From the cell containing the given text, extract its center point as [x, y] coordinate. 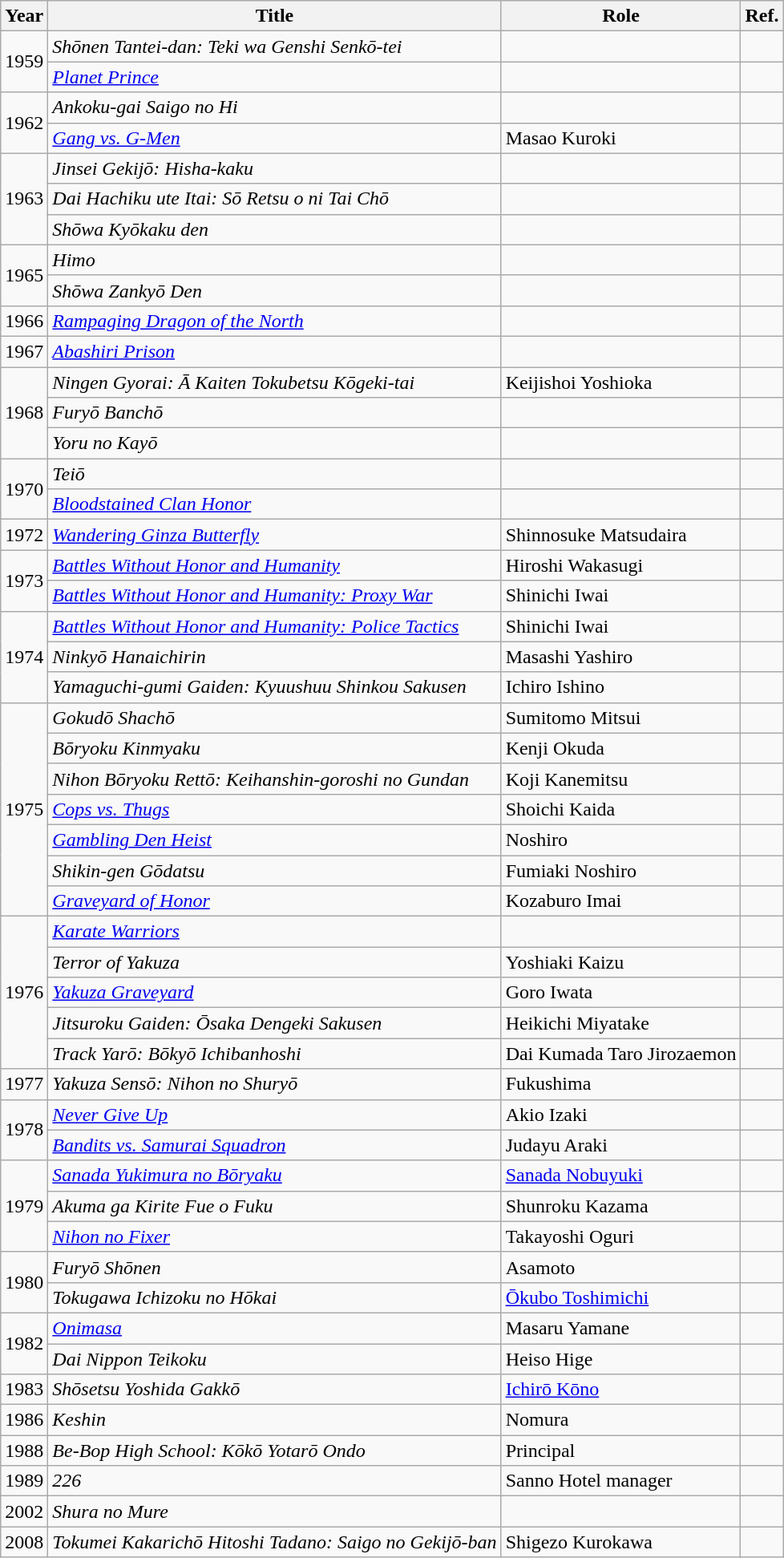
Masaru Yamane [620, 1328]
Ichiro Ishino [620, 687]
1973 [24, 581]
Shōwa Zankyō Den [274, 290]
1967 [24, 351]
Fukushima [620, 1084]
Jitsuroku Gaiden: Ōsaka Dengeki Sakusen [274, 1023]
1963 [24, 199]
Gambling Den Heist [274, 840]
Yakuza Graveyard [274, 993]
Kenji Okuda [620, 748]
Sanada Yukimura no Bōryaku [274, 1176]
1977 [24, 1084]
Tokumei Kakarichō Hitoshi Tadano: Saigo no Gekijō-ban [274, 1542]
Ninkyō Hanaichirin [274, 657]
1976 [24, 993]
Shōwa Kyōkaku den [274, 229]
Furyō Shōnen [274, 1267]
Principal [620, 1451]
Fumiaki Noshiro [620, 870]
Nihon no Fixer [274, 1236]
1989 [24, 1481]
Ōkubo Toshimichi [620, 1297]
Graveyard of Honor [274, 901]
Jinsei Gekijō: Hisha-kaku [274, 168]
Sumitomo Mitsui [620, 718]
1972 [24, 535]
Goro Iwata [620, 993]
Gokudō Shachō [274, 718]
Ref. [762, 16]
2008 [24, 1542]
Shikin-gen Gōdatsu [274, 870]
Asamoto [620, 1267]
226 [274, 1481]
Onimasa [274, 1328]
Rampaging Dragon of the North [274, 321]
Akio Izaki [620, 1115]
Yakuza Sensō: Nihon no Shuryō [274, 1084]
Yamaguchi-gumi Gaiden: Kyuushuu Shinkou Sakusen [274, 687]
Yoshiaki Kaizu [620, 962]
Sanno Hotel manager [620, 1481]
Planet Prince [274, 77]
Bloodstained Clan Honor [274, 504]
Shura no Mure [274, 1511]
Be-Bop High School: Kōkō Yotarō Ondo [274, 1451]
Tokugawa Ichizoku no Hōkai [274, 1297]
Masao Kuroki [620, 138]
Year [24, 16]
1978 [24, 1130]
1974 [24, 657]
Title [274, 16]
Nihon Bōryoku Rettō: Keihanshin-goroshi no Gundan [274, 779]
Bandits vs. Samurai Squadron [274, 1145]
Role [620, 16]
Heikichi Miyatake [620, 1023]
Terror of Yakuza [274, 962]
Kozaburo Imai [620, 901]
Battles Without Honor and Humanity: Police Tactics [274, 626]
Battles Without Honor and Humanity [274, 565]
1970 [24, 489]
1965 [24, 275]
1988 [24, 1451]
Abashiri Prison [274, 351]
Judayu Araki [620, 1145]
Ankoku-gai Saigo no Hi [274, 107]
Shinnosuke Matsudaira [620, 535]
Bōryoku Kinmyaku [274, 748]
1968 [24, 413]
Nomura [620, 1420]
1986 [24, 1420]
Shigezo Kurokawa [620, 1542]
Gang vs. G-Men [274, 138]
Never Give Up [274, 1115]
Ningen Gyorai: Ā Kaiten Tokubetsu Kōgeki-tai [274, 382]
1966 [24, 321]
1975 [24, 809]
2002 [24, 1511]
Dai Nippon Teikoku [274, 1359]
Himo [274, 260]
Hiroshi Wakasugi [620, 565]
Keshin [274, 1420]
Teiō [274, 474]
Ichirō Kōno [620, 1390]
Cops vs. Thugs [274, 809]
Masashi Yashiro [620, 657]
Dai Hachiku ute Itai: Sō Retsu o ni Tai Chō [274, 199]
1962 [24, 123]
1979 [24, 1206]
Sanada Nobuyuki [620, 1176]
Akuma ga Kirite Fue o Fuku [274, 1206]
Track Yarō: Bōkyō Ichibanhoshi [274, 1054]
1959 [24, 62]
Wandering Ginza Butterfly [274, 535]
Yoru no Kayō [274, 443]
Koji Kanemitsu [620, 779]
Takayoshi Oguri [620, 1236]
Shunroku Kazama [620, 1206]
1983 [24, 1390]
Noshiro [620, 840]
Keijishoi Yoshioka [620, 382]
Shoichi Kaida [620, 809]
Heiso Hige [620, 1359]
Shōnen Tantei-dan: Teki wa Genshi Senkō-tei [274, 47]
Battles Without Honor and Humanity: Proxy War [274, 596]
Shōsetsu Yoshida Gakkō [274, 1390]
Furyō Banchō [274, 413]
Karate Warriors [274, 932]
1982 [24, 1343]
1980 [24, 1282]
Dai Kumada Taro Jirozaemon [620, 1054]
